Locate the cell with the specified text and output its [x, y] center coordinate. 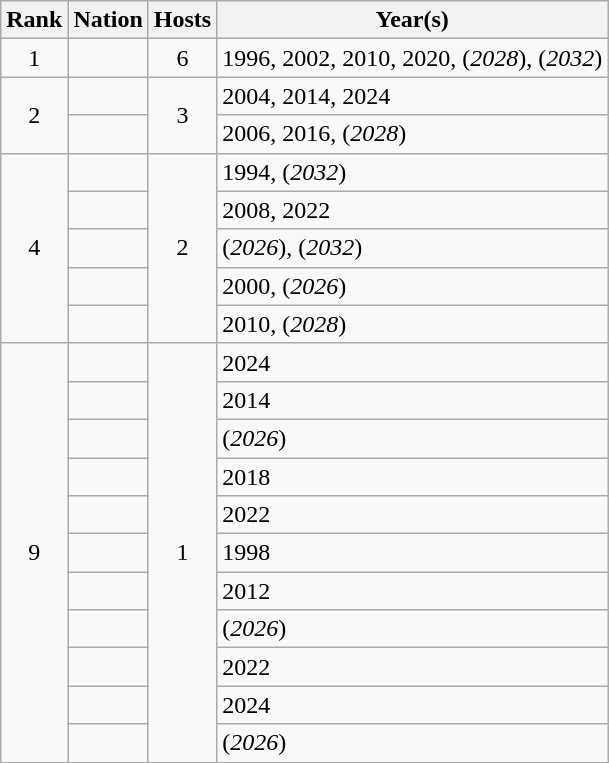
3 [182, 115]
2012 [412, 591]
2006, 2016, (2028) [412, 134]
2014 [412, 400]
2010, (2028) [412, 324]
1998 [412, 553]
2000, (2026) [412, 286]
Year(s) [412, 20]
2008, 2022 [412, 210]
2004, 2014, 2024 [412, 96]
9 [34, 552]
4 [34, 248]
6 [182, 58]
Nation [108, 20]
1994, (2032) [412, 172]
1996, 2002, 2010, 2020, (2028), (2032) [412, 58]
2018 [412, 477]
Rank [34, 20]
Hosts [182, 20]
(2026), (2032) [412, 248]
